Detect which cell encompasses the target text, then output its [X, Y] center coordinate. 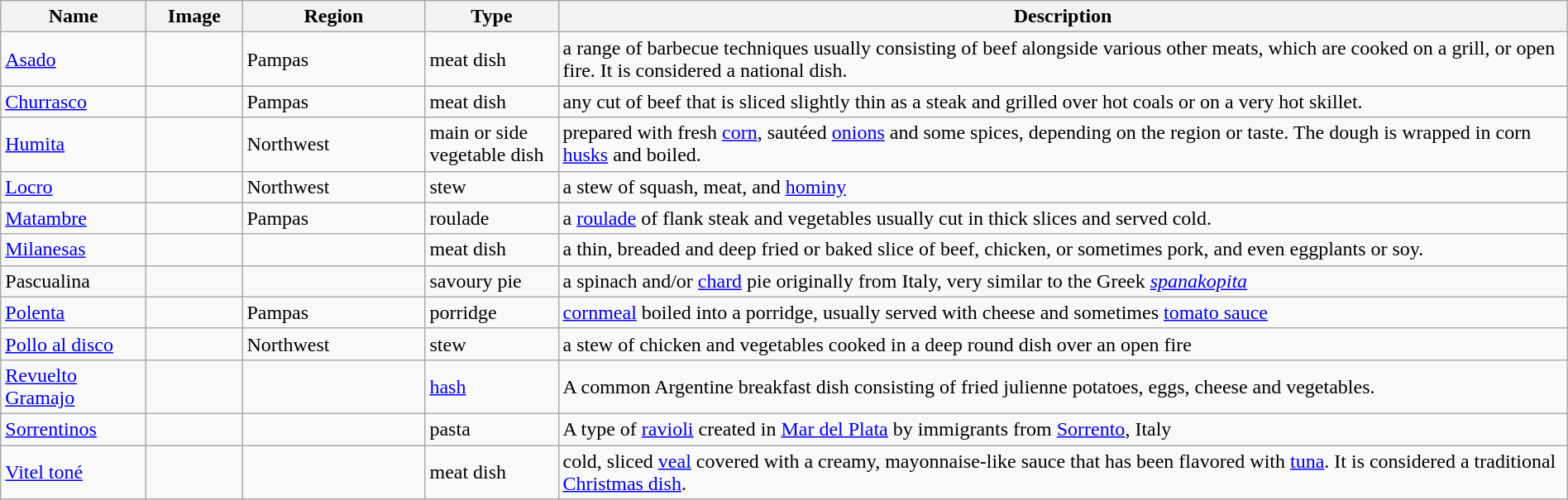
roulade [491, 218]
Asado [74, 60]
a thin, breaded and deep fried or baked slice of beef, chicken, or sometimes pork, and even eggplants or soy. [1063, 250]
pasta [491, 429]
cold, sliced veal covered with a creamy, mayonnaise-like sauce that has been flavored with tuna. It is considered a traditional Christmas dish. [1063, 471]
Type [491, 17]
Region [334, 17]
Name [74, 17]
savoury pie [491, 281]
a stew of chicken and vegetables cooked in a deep round dish over an open fire [1063, 344]
Polenta [74, 312]
hash [491, 387]
Pollo al disco [74, 344]
Image [194, 17]
Humita [74, 144]
Vitel toné [74, 471]
Churrasco [74, 102]
a spinach and/or chard pie originally from Italy, very similar to the Greek spanakopita [1063, 281]
main or side vegetable dish [491, 144]
Matambre [74, 218]
Sorrentinos [74, 429]
Pascualina [74, 281]
A type of ravioli created in Mar del Plata by immigrants from Sorrento, Italy [1063, 429]
any cut of beef that is sliced slightly thin as a steak and grilled over hot coals or on a very hot skillet. [1063, 102]
porridge [491, 312]
Revuelto Gramajo [74, 387]
prepared with fresh corn, sautéed onions and some spices, depending on the region or taste. The dough is wrapped in corn husks and boiled. [1063, 144]
Locro [74, 187]
a roulade of flank steak and vegetables usually cut in thick slices and served cold. [1063, 218]
cornmeal boiled into a porridge, usually served with cheese and sometimes tomato sauce [1063, 312]
A common Argentine breakfast dish consisting of fried julienne potatoes, eggs, cheese and vegetables. [1063, 387]
a stew of squash, meat, and hominy [1063, 187]
Milanesas [74, 250]
Description [1063, 17]
